Return the (x, y) coordinate for the center point of the cell that contains the specified text.  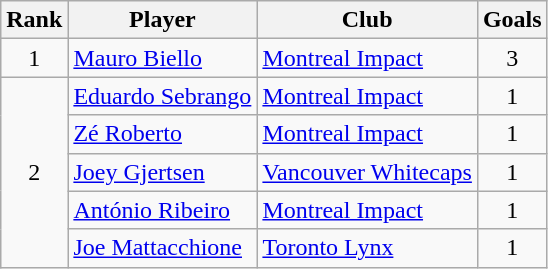
Club (368, 20)
Zé Roberto (162, 134)
2 (34, 172)
António Ribeiro (162, 210)
Goals (512, 20)
Joey Gjertsen (162, 172)
Toronto Lynx (368, 248)
Eduardo Sebrango (162, 96)
3 (512, 58)
Joe Mattacchione (162, 248)
Vancouver Whitecaps (368, 172)
Rank (34, 20)
Mauro Biello (162, 58)
Player (162, 20)
